Return the (X, Y) coordinate for the center point of the cell that contains the specified text.  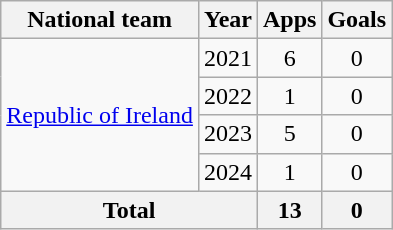
13 (289, 210)
Apps (289, 20)
National team (100, 20)
Republic of Ireland (100, 115)
Goals (357, 20)
Total (130, 210)
6 (289, 58)
2021 (228, 58)
2022 (228, 96)
2024 (228, 172)
Year (228, 20)
5 (289, 134)
2023 (228, 134)
